Output the (x, y) coordinate of the center of the cell containing the given text.  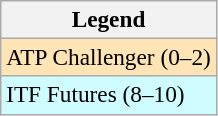
ATP Challenger (0–2) (108, 57)
ITF Futures (8–10) (108, 95)
Legend (108, 19)
